From the cell containing the given text, extract its center point as (x, y) coordinate. 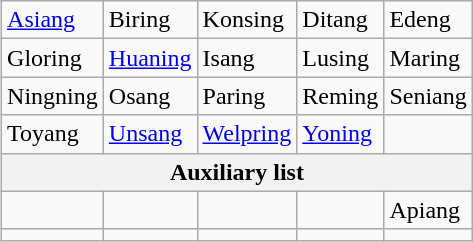
Seniang (428, 96)
Biring (150, 20)
Yoning (340, 134)
Apiang (428, 210)
Lusing (340, 58)
Toyang (53, 134)
Osang (150, 96)
Isang (247, 58)
Paring (247, 96)
Edeng (428, 20)
Gloring (53, 58)
Huaning (150, 58)
Unsang (150, 134)
Auxiliary list (238, 172)
Ningning (53, 96)
Ditang (340, 20)
Maring (428, 58)
Konsing (247, 20)
Welpring (247, 134)
Asiang (53, 20)
Reming (340, 96)
